Detect which cell encompasses the target text, then output its (X, Y) center coordinate. 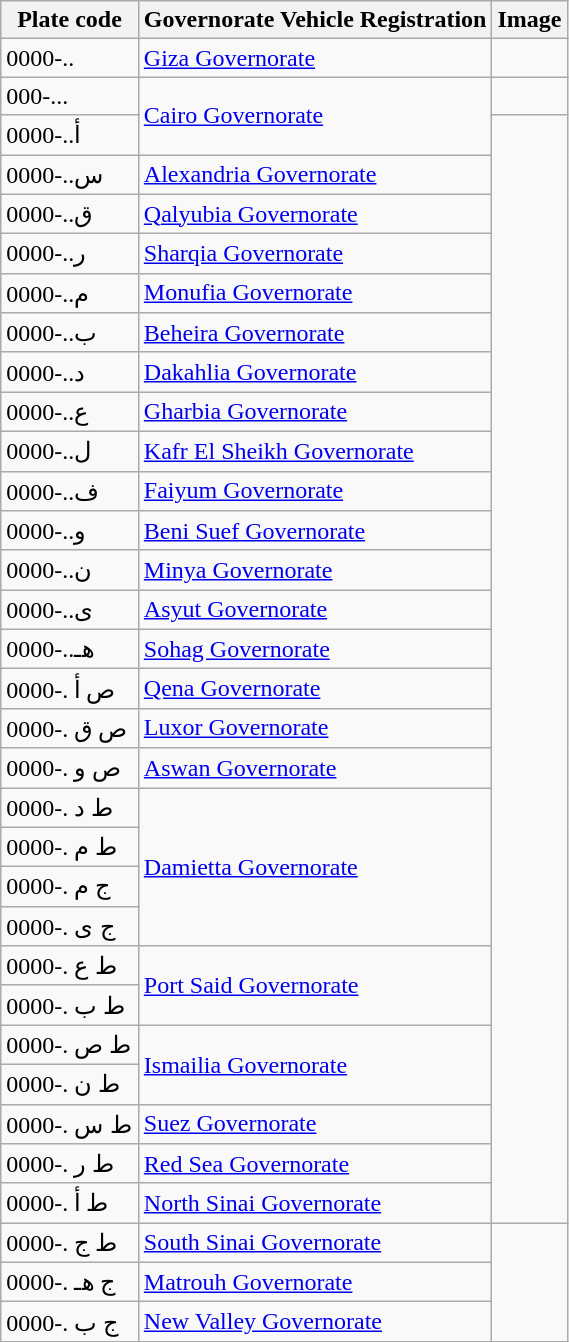
Gharbia Governorate (315, 412)
0000-. ط ر (70, 1164)
0000-..هـ (70, 649)
000-... (70, 96)
0000-. ج م (70, 887)
Beheira Governorate (315, 333)
0000-. ط أ (70, 1203)
0000-..ق (70, 214)
0000-..ب (70, 333)
Sharqia Governorate (315, 254)
Red Sea Governorate (315, 1164)
0000-. ط ص (70, 1045)
Damietta Governorate (315, 867)
Qalyubia Governorate (315, 214)
0000-. ط ب (70, 1005)
0000-. ص أ (70, 689)
0000-. ط ن (70, 1084)
Giza Governorate (315, 58)
Alexandria Governorate (315, 174)
0000-..ر (70, 254)
Image (530, 20)
Governorate Vehicle Registration (315, 20)
0000-..ى (70, 610)
Luxor Governorate (315, 728)
0000-. ط ع (70, 966)
0000-..م (70, 293)
Asyut Governorate (315, 610)
Matrouh Governorate (315, 1282)
North Sinai Governorate (315, 1203)
0000-..س (70, 174)
0000-..ن (70, 570)
Beni Suef Governorate (315, 531)
Cairo Governorate (315, 116)
0000-. ج هـ (70, 1282)
0000-..ع (70, 412)
0000-.. (70, 58)
Minya Governorate (315, 570)
0000-. ص و (70, 768)
0000-. ط م (70, 847)
Dakahlia Governorate (315, 372)
Aswan Governorate (315, 768)
Suez Governorate (315, 1124)
0000-. ج ى (70, 926)
New Valley Governorate (315, 1322)
0000-..د (70, 372)
Qena Governorate (315, 689)
0000-. ج ب (70, 1322)
Sohag Governorate (315, 649)
0000-..ف (70, 491)
0000-. ط س (70, 1124)
0000-. ط د (70, 808)
0000-. ص ق (70, 728)
Plate code (70, 20)
0000-..و (70, 531)
Kafr El Sheikh Governorate (315, 451)
Ismailia Governorate (315, 1064)
Faiyum Governorate (315, 491)
South Sinai Governorate (315, 1243)
0000-..ل (70, 451)
Port Said Governorate (315, 986)
Monufia Governorate (315, 293)
0000-. ط ج (70, 1243)
0000-..أ (70, 135)
